Return (x, y) of the center of cell containing provided text 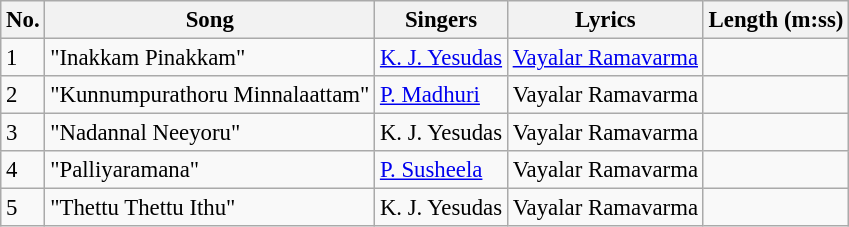
No. (23, 20)
"Thettu Thettu Ithu" (210, 208)
"Inakkam Pinakkam" (210, 58)
3 (23, 133)
1 (23, 58)
"Palliyaramana" (210, 170)
"Kunnumpurathoru Minnalaattam" (210, 95)
P. Susheela (442, 170)
5 (23, 208)
Length (m:ss) (776, 20)
Song (210, 20)
Lyrics (605, 20)
4 (23, 170)
P. Madhuri (442, 95)
"Nadannal Neeyoru" (210, 133)
2 (23, 95)
Singers (442, 20)
